From the cell containing the given text, extract its center point as (x, y) coordinate. 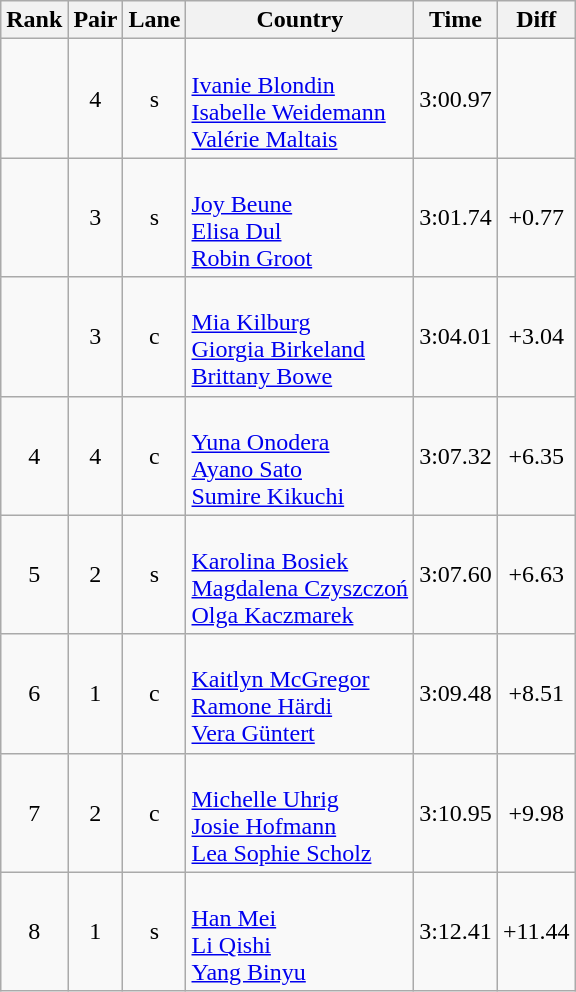
Rank (34, 20)
+6.63 (536, 574)
3:10.95 (456, 812)
Michelle UhrigJosie HofmannLea Sophie Scholz (300, 812)
+11.44 (536, 932)
Diff (536, 20)
Ivanie BlondinIsabelle WeidemannValérie Maltais (300, 98)
Time (456, 20)
7 (34, 812)
+3.04 (536, 336)
Kaitlyn McGregorRamone HärdiVera Güntert (300, 694)
Karolina BosiekMagdalena CzyszczońOlga Kaczmarek (300, 574)
3:07.60 (456, 574)
5 (34, 574)
3:04.01 (456, 336)
3:09.48 (456, 694)
+9.98 (536, 812)
Mia KilburgGiorgia BirkelandBrittany Bowe (300, 336)
Han MeiLi QishiYang Binyu (300, 932)
3:01.74 (456, 218)
Yuna OnoderaAyano SatoSumire Kikuchi (300, 456)
Lane (154, 20)
Country (300, 20)
+0.77 (536, 218)
3:00.97 (456, 98)
+6.35 (536, 456)
3:07.32 (456, 456)
Joy BeuneElisa DulRobin Groot (300, 218)
6 (34, 694)
+8.51 (536, 694)
3:12.41 (456, 932)
8 (34, 932)
Pair (96, 20)
